Search for the cell housing the specified text and yield its (X, Y) center coordinate. 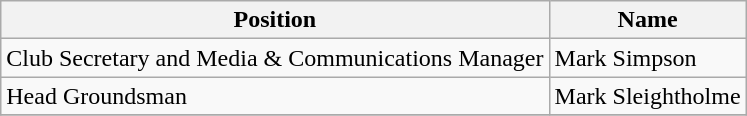
Mark Simpson (648, 58)
Club Secretary and Media & Communications Manager (275, 58)
Head Groundsman (275, 96)
Position (275, 20)
Name (648, 20)
Mark Sleightholme (648, 96)
